Capture the cell that displays the provided text and extract its (x, y) central coordinate. 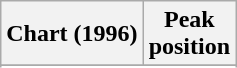
Chart (1996) (72, 34)
Peakposition (189, 34)
